Output the [x, y] coordinate of the center of the cell containing the given text.  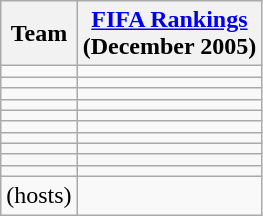
Team [39, 34]
FIFA Rankings(December 2005) [170, 34]
(hosts) [39, 195]
